Identify which cell holds the provided text, then report its (X, Y) central coordinate. 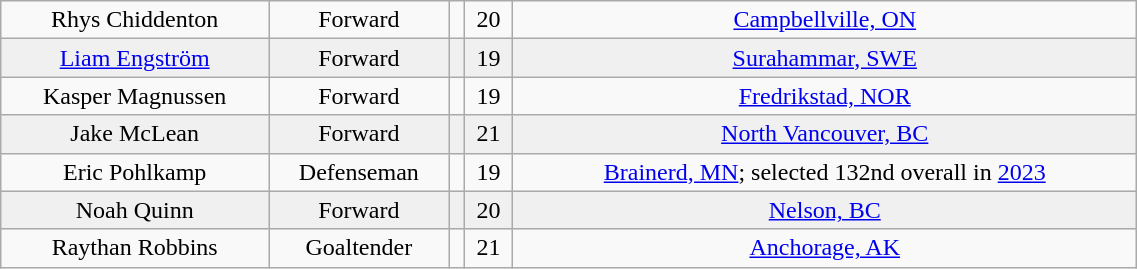
Surahammar, SWE (825, 58)
Jake McLean (135, 134)
Goaltender (360, 248)
Defenseman (360, 172)
Liam Engström (135, 58)
Fredrikstad, NOR (825, 96)
Eric Pohlkamp (135, 172)
Anchorage, AK (825, 248)
Noah Quinn (135, 210)
Brainerd, MN; selected 132nd overall in 2023 (825, 172)
Rhys Chiddenton (135, 20)
Nelson, BC (825, 210)
Kasper Magnussen (135, 96)
Campbellville, ON (825, 20)
North Vancouver, BC (825, 134)
Raythan Robbins (135, 248)
